For the text-containing cell, return its midpoint in (x, y) coordinate format. 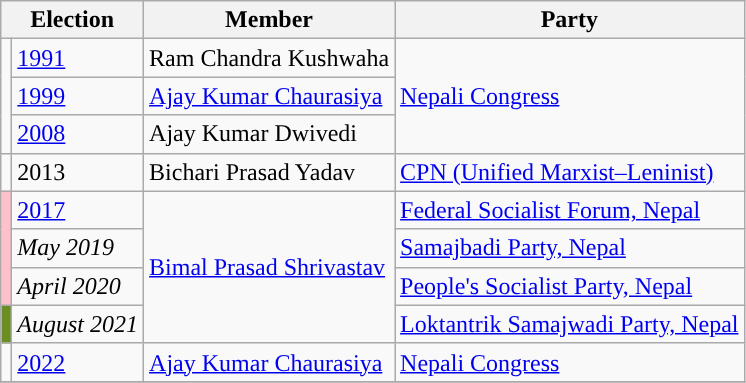
April 2020 (78, 286)
People's Socialist Party, Nepal (570, 286)
2013 (78, 172)
CPN (Unified Marxist–Leninist) (570, 172)
2022 (78, 362)
Loktantrik Samajwadi Party, Nepal (570, 324)
Bichari Prasad Yadav (270, 172)
Federal Socialist Forum, Nepal (570, 210)
2017 (78, 210)
Samajbadi Party, Nepal (570, 248)
1999 (78, 96)
Party (570, 20)
August 2021 (78, 324)
May 2019 (78, 248)
2008 (78, 134)
Member (270, 20)
Ram Chandra Kushwaha (270, 58)
Election (72, 20)
Bimal Prasad Shrivastav (270, 267)
Ajay Kumar Dwivedi (270, 134)
1991 (78, 58)
